Extract the (x, y) coordinate from the center of the cell holding the provided text.  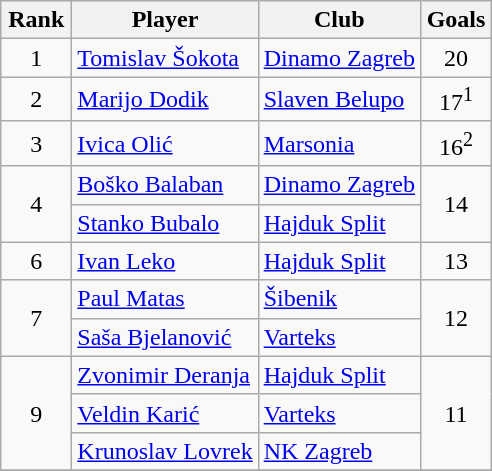
7 (36, 318)
4 (36, 204)
Stanko Bubalo (165, 223)
20 (456, 58)
Ivica Olić (165, 144)
Veldin Karić (165, 413)
Ivan Leko (165, 261)
171 (456, 100)
9 (36, 413)
Šibenik (339, 299)
Slaven Belupo (339, 100)
13 (456, 261)
3 (36, 144)
Boško Balaban (165, 185)
NK Zagreb (339, 451)
Marsonia (339, 144)
Player (165, 20)
14 (456, 204)
162 (456, 144)
2 (36, 100)
Goals (456, 20)
Krunoslav Lovrek (165, 451)
11 (456, 413)
12 (456, 318)
6 (36, 261)
Rank (36, 20)
1 (36, 58)
Tomislav Šokota (165, 58)
Zvonimir Deranja (165, 375)
Saša Bjelanović (165, 337)
Paul Matas (165, 299)
Marijo Dodik (165, 100)
Club (339, 20)
